Find where the given text appears and provide that cell's center as (X, Y) coordinate. 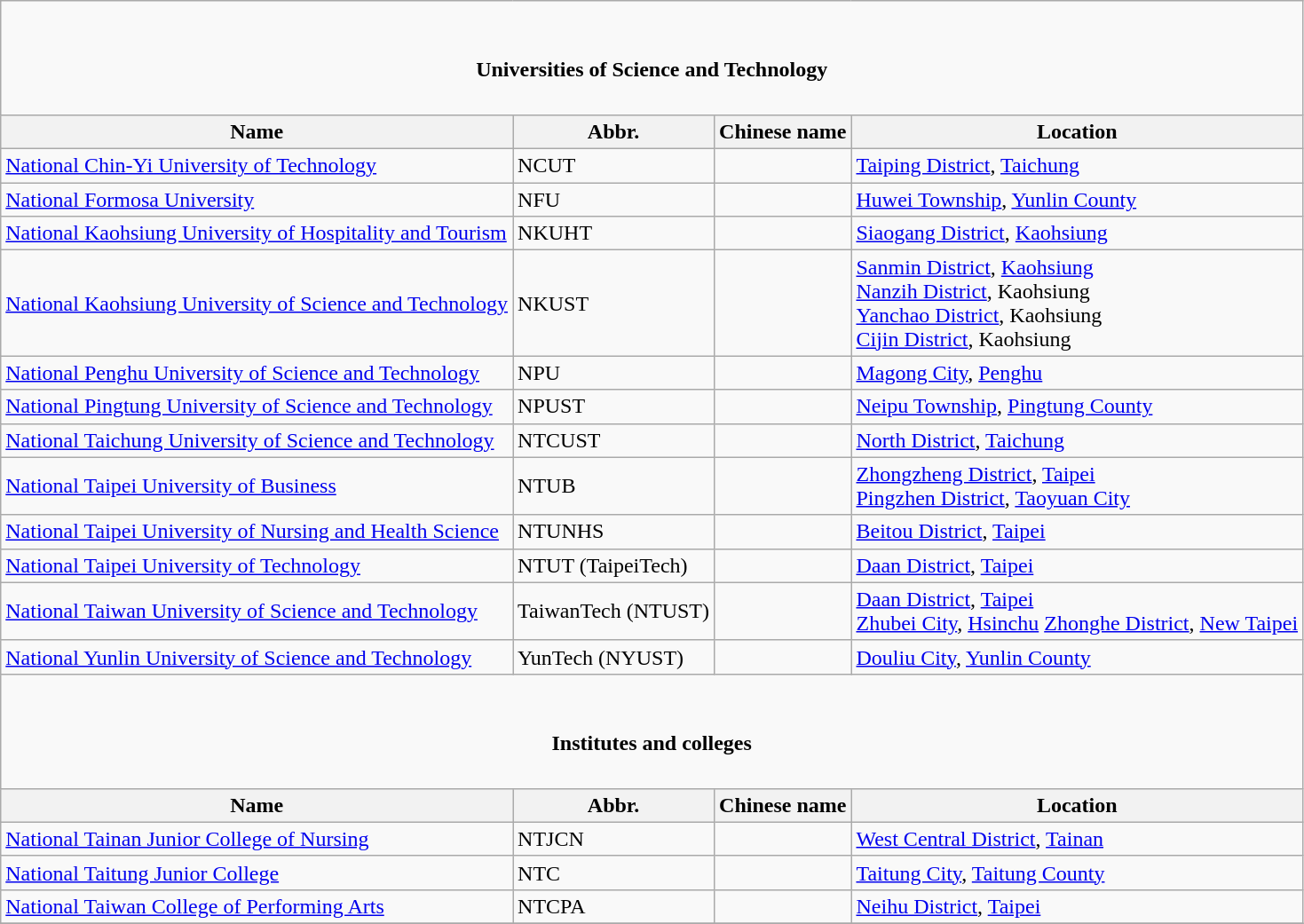
NTJCN (614, 839)
National Yunlin University of Science and Technology (257, 657)
NFU (614, 200)
National Chin-Yi University of Technology (257, 166)
NKUST (614, 304)
Taitung City, Taitung County (1078, 873)
North District, Taichung (1078, 440)
Daan District, Taipei (1078, 565)
Zhongzheng District, TaipeiPingzhen District, Taoyuan City (1078, 486)
National Kaohsiung University of Hospitality and Tourism (257, 233)
Siaogang District, Kaohsiung (1078, 233)
National Taitung Junior College (257, 873)
National Kaohsiung University of Science and Technology (257, 304)
Taiping District, Taichung (1078, 166)
Daan District, TaipeiZhubei City, Hsinchu Zhonghe District, New Taipei (1078, 611)
NTC (614, 873)
NTUB (614, 486)
Institutes and colleges (652, 731)
National Taiwan College of Performing Arts (257, 906)
NCUT (614, 166)
YunTech (NYUST) (614, 657)
West Central District, Tainan (1078, 839)
NKUHT (614, 233)
Douliu City, Yunlin County (1078, 657)
National Penghu University of Science and Technology (257, 373)
Neihu District, Taipei (1078, 906)
NTCPA (614, 906)
NPUST (614, 407)
Beitou District, Taipei (1078, 532)
National Taiwan University of Science and Technology (257, 611)
Neipu Township, Pingtung County (1078, 407)
NTUT (TaipeiTech) (614, 565)
Huwei Township, Yunlin County (1078, 200)
National Tainan Junior College of Nursing (257, 839)
NTUNHS (614, 532)
Universities of Science and Technology (652, 59)
NPU (614, 373)
National Formosa University (257, 200)
TaiwanTech (NTUST) (614, 611)
National Taichung University of Science and Technology (257, 440)
Sanmin District, KaohsiungNanzih District, KaohsiungYanchao District, KaohsiungCijin District, Kaohsiung (1078, 304)
National Pingtung University of Science and Technology (257, 407)
National Taipei University of Technology (257, 565)
National Taipei University of Nursing and Health Science (257, 532)
NTCUST (614, 440)
Magong City, Penghu (1078, 373)
National Taipei University of Business (257, 486)
